Detect which cell encompasses the target text, then output its [X, Y] center coordinate. 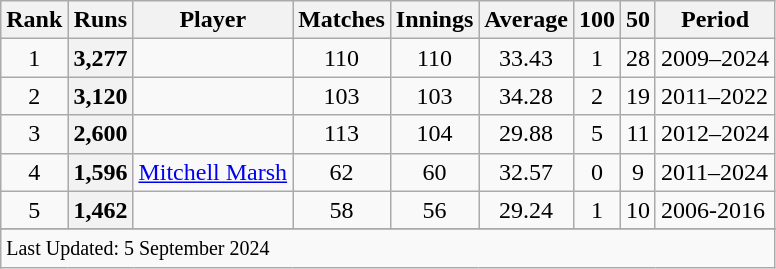
56 [434, 210]
2012–2024 [714, 134]
Innings [434, 20]
1,596 [100, 172]
3,277 [100, 58]
113 [342, 134]
Player [213, 20]
60 [434, 172]
32.57 [526, 172]
0 [596, 172]
29.24 [526, 210]
19 [638, 96]
Rank [34, 20]
11 [638, 134]
2011–2024 [714, 172]
Last Updated: 5 September 2024 [388, 248]
3,120 [100, 96]
Mitchell Marsh [213, 172]
100 [596, 20]
2,600 [100, 134]
4 [34, 172]
3 [34, 134]
2011–2022 [714, 96]
Period [714, 20]
50 [638, 20]
29.88 [526, 134]
Matches [342, 20]
2009–2024 [714, 58]
10 [638, 210]
104 [434, 134]
62 [342, 172]
33.43 [526, 58]
2006-2016 [714, 210]
34.28 [526, 96]
Average [526, 20]
28 [638, 58]
58 [342, 210]
Runs [100, 20]
1,462 [100, 210]
9 [638, 172]
